Extract the [X, Y] coordinate from the center of the cell holding the provided text.  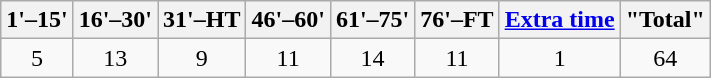
"Total" [665, 20]
31'–HT [202, 20]
14 [372, 58]
Extra time [560, 20]
61'–75' [372, 20]
64 [665, 58]
9 [202, 58]
46'–60' [288, 20]
1'–15' [37, 20]
16'–30' [115, 20]
5 [37, 58]
1 [560, 58]
13 [115, 58]
76'–FT [457, 20]
